Scan for the cell matching the given text and deliver its [X, Y] coordinate at center. 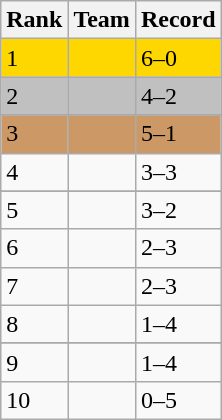
Record [178, 20]
8 [34, 324]
4–2 [178, 96]
9 [34, 362]
6 [34, 248]
3–3 [178, 172]
1 [34, 58]
Team [102, 20]
7 [34, 286]
5–1 [178, 134]
3–2 [178, 210]
4 [34, 172]
5 [34, 210]
10 [34, 400]
3 [34, 134]
2 [34, 96]
0–5 [178, 400]
Rank [34, 20]
6–0 [178, 58]
